Identify which cell holds the provided text, then report its [x, y] central coordinate. 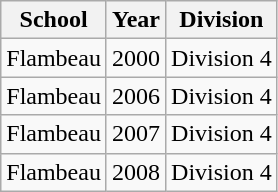
2000 [136, 58]
School [54, 20]
Year [136, 20]
2006 [136, 96]
2008 [136, 172]
Division [222, 20]
2007 [136, 134]
